Extract the [x, y] coordinate from the center of the cell holding the provided text.  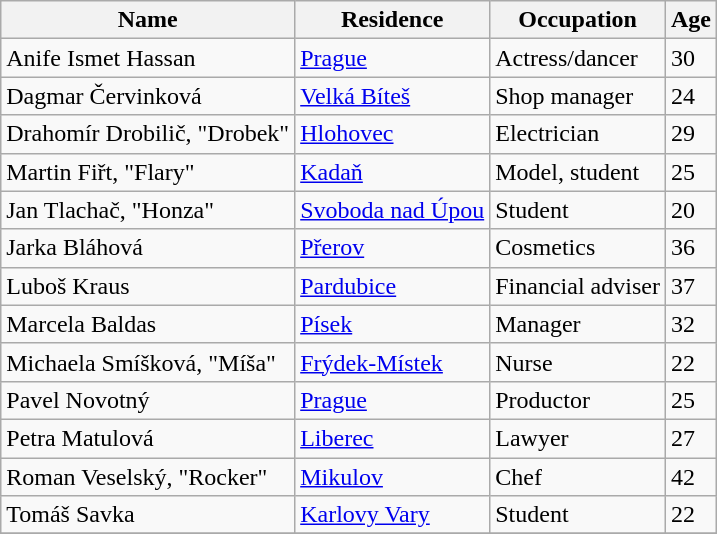
Velká Bíteš [392, 96]
Roman Veselský, "Rocker" [148, 477]
Productor [578, 400]
27 [690, 438]
Petra Matulová [148, 438]
Tomáš Savka [148, 515]
Luboš Kraus [148, 286]
Lawyer [578, 438]
30 [690, 58]
Age [690, 20]
Kadaň [392, 172]
Nurse [578, 362]
Jarka Bláhová [148, 248]
Pardubice [392, 286]
Occupation [578, 20]
37 [690, 286]
Model, student [578, 172]
Anife Ismet Hassan [148, 58]
Liberec [392, 438]
Mikulov [392, 477]
Residence [392, 20]
20 [690, 210]
36 [690, 248]
29 [690, 134]
Actress/dancer [578, 58]
Hlohovec [392, 134]
Jan Tlachač, "Honza" [148, 210]
Chef [578, 477]
24 [690, 96]
Shop manager [578, 96]
Karlovy Vary [392, 515]
Přerov [392, 248]
Name [148, 20]
Písek [392, 324]
Pavel Novotný [148, 400]
Dagmar Červinková [148, 96]
Martin Fiřt, "Flary" [148, 172]
Drahomír Drobilič, "Drobek" [148, 134]
Svoboda nad Úpou [392, 210]
42 [690, 477]
Michaela Smíšková, "Míša" [148, 362]
Manager [578, 324]
Frýdek-Místek [392, 362]
Electrician [578, 134]
Cosmetics [578, 248]
Financial adviser [578, 286]
Marcela Baldas [148, 324]
32 [690, 324]
